Return (X, Y) of the center of cell containing provided text 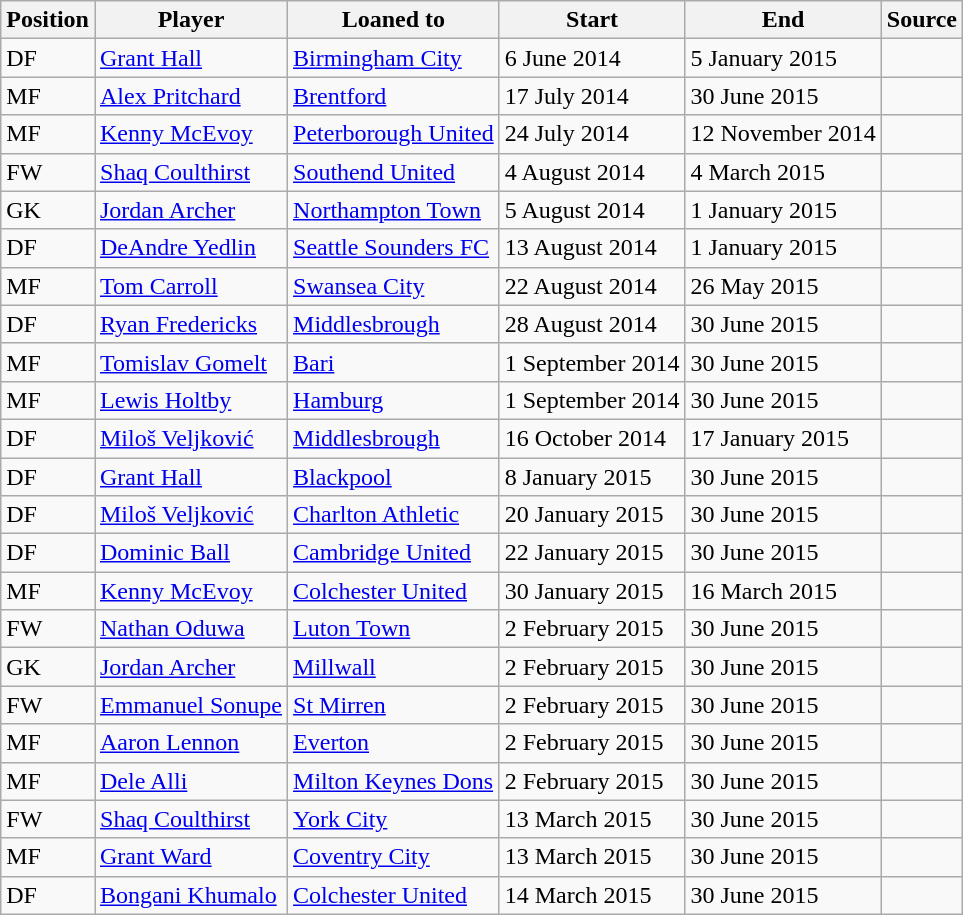
22 August 2014 (592, 286)
16 October 2014 (592, 438)
30 January 2015 (592, 591)
End (783, 20)
Charlton Athletic (394, 515)
Birmingham City (394, 58)
Coventry City (394, 857)
Northampton Town (394, 210)
26 May 2015 (783, 286)
14 March 2015 (592, 895)
Position (48, 20)
Swansea City (394, 286)
Dominic Ball (190, 553)
St Mirren (394, 705)
Luton Town (394, 629)
Aaron Lennon (190, 743)
6 June 2014 (592, 58)
17 January 2015 (783, 438)
12 November 2014 (783, 134)
22 January 2015 (592, 553)
13 August 2014 (592, 248)
Source (922, 20)
Everton (394, 743)
4 August 2014 (592, 172)
Tomislav Gomelt (190, 362)
Nathan Oduwa (190, 629)
Bari (394, 362)
Milton Keynes Dons (394, 781)
Hamburg (394, 400)
28 August 2014 (592, 324)
4 March 2015 (783, 172)
8 January 2015 (592, 477)
Emmanuel Sonupe (190, 705)
Brentford (394, 96)
Lewis Holtby (190, 400)
Cambridge United (394, 553)
Seattle Sounders FC (394, 248)
Bongani Khumalo (190, 895)
Start (592, 20)
Alex Pritchard (190, 96)
Blackpool (394, 477)
Peterborough United (394, 134)
5 August 2014 (592, 210)
24 July 2014 (592, 134)
16 March 2015 (783, 591)
Grant Ward (190, 857)
17 July 2014 (592, 96)
Tom Carroll (190, 286)
Player (190, 20)
York City (394, 819)
Millwall (394, 667)
5 January 2015 (783, 58)
Dele Alli (190, 781)
Ryan Fredericks (190, 324)
DeAndre Yedlin (190, 248)
Southend United (394, 172)
Loaned to (394, 20)
20 January 2015 (592, 515)
